Locate the cell with the specified text and output its [x, y] center coordinate. 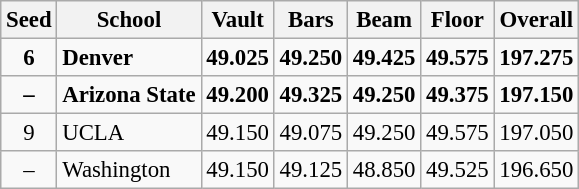
48.850 [384, 170]
49.425 [384, 58]
49.525 [458, 170]
49.375 [458, 95]
Beam [384, 20]
UCLA [129, 133]
197.275 [536, 58]
49.200 [238, 95]
6 [29, 58]
Vault [238, 20]
Washington [129, 170]
49.025 [238, 58]
Denver [129, 58]
Overall [536, 20]
Arizona State [129, 95]
Floor [458, 20]
49.325 [310, 95]
9 [29, 133]
197.150 [536, 95]
Seed [29, 20]
49.075 [310, 133]
197.050 [536, 133]
49.125 [310, 170]
196.650 [536, 170]
Bars [310, 20]
School [129, 20]
